From the cell containing the given text, extract its center point as [X, Y] coordinate. 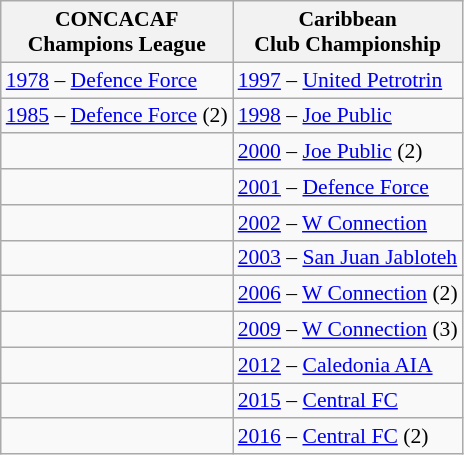
2003 – San Juan Jabloteh [348, 258]
2009 – W Connection (3) [348, 330]
CONCACAFChampions League [117, 32]
2012 – Caledonia AIA [348, 365]
2015 – Central FC [348, 401]
1985 – Defence Force (2) [117, 116]
2006 – W Connection (2) [348, 294]
1997 – United Petrotrin [348, 80]
2001 – Defence Force [348, 187]
2016 – Central FC (2) [348, 437]
2002 – W Connection [348, 223]
CaribbeanClub Championship [348, 32]
1998 – Joe Public [348, 116]
1978 – Defence Force [117, 80]
2000 – Joe Public (2) [348, 152]
